Find where the given text appears and provide that cell's center as [x, y] coordinate. 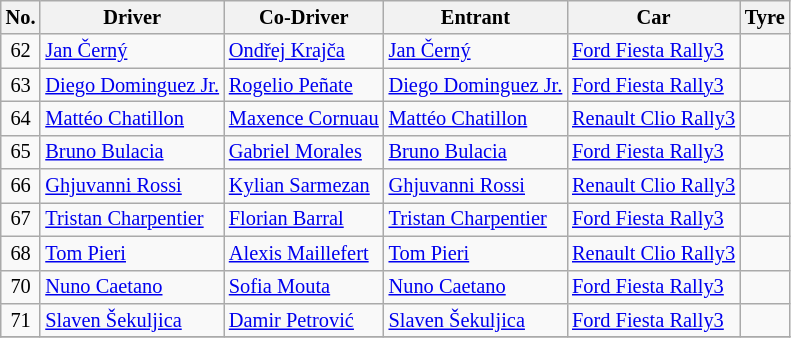
68 [21, 253]
Gabriel Morales [304, 152]
Maxence Cornuau [304, 118]
Alexis Maillefert [304, 253]
71 [21, 320]
67 [21, 219]
65 [21, 152]
Florian Barral [304, 219]
Entrant [476, 17]
Damir Petrović [304, 320]
Ondřej Krajča [304, 51]
62 [21, 51]
Co-Driver [304, 17]
Sofia Mouta [304, 287]
Car [654, 17]
Kylian Sarmezan [304, 186]
No. [21, 17]
66 [21, 186]
Rogelio Peñate [304, 85]
64 [21, 118]
63 [21, 85]
Tyre [765, 17]
Driver [132, 17]
70 [21, 287]
